Scan for the cell matching the given text and deliver its (x, y) coordinate at center. 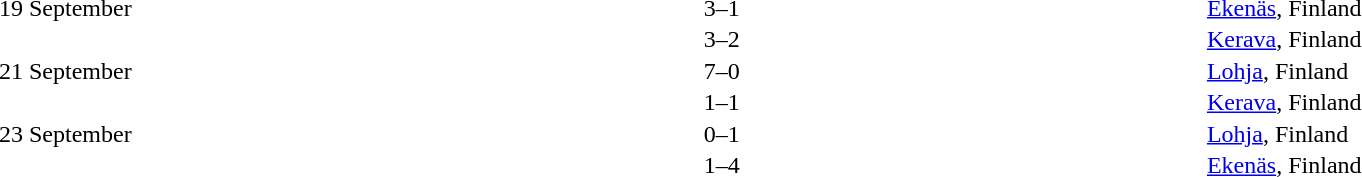
7–0 (722, 71)
0–1 (722, 134)
1–1 (722, 103)
3–2 (722, 39)
